From the cell containing the given text, extract its center point as (X, Y) coordinate. 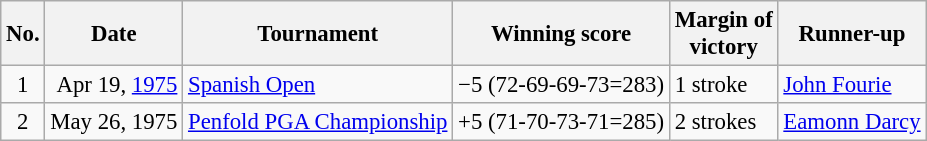
May 26, 1975 (114, 122)
2 (23, 122)
−5 (72-69-69-73=283) (562, 85)
No. (23, 34)
Eamonn Darcy (852, 122)
Tournament (318, 34)
1 (23, 85)
Date (114, 34)
John Fourie (852, 85)
Margin ofvictory (724, 34)
Apr 19, 1975 (114, 85)
Spanish Open (318, 85)
2 strokes (724, 122)
Penfold PGA Championship (318, 122)
Runner-up (852, 34)
1 stroke (724, 85)
+5 (71-70-73-71=285) (562, 122)
Winning score (562, 34)
